Determine the [X, Y] coordinate at the center of the cell enclosing the given text.  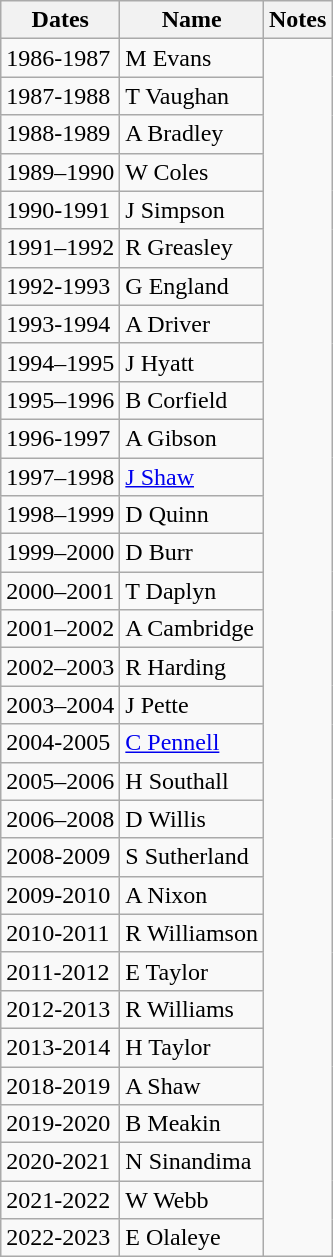
2010-2011 [60, 933]
H Southall [192, 781]
W Webb [192, 1200]
T Daplyn [192, 591]
A Bradley [192, 134]
1986-1987 [60, 58]
S Sutherland [192, 857]
2022-2023 [60, 1238]
2019-2020 [60, 1124]
W Coles [192, 172]
R Williams [192, 1009]
1993-1994 [60, 324]
Name [192, 20]
Dates [60, 20]
A Gibson [192, 438]
1988-1989 [60, 134]
2012-2013 [60, 1009]
2004-2005 [60, 743]
2003–2004 [60, 705]
R Williamson [192, 933]
H Taylor [192, 1047]
2008-2009 [60, 857]
Notes [297, 20]
J Hyatt [192, 362]
E Olaleye [192, 1238]
B Meakin [192, 1124]
2020-2021 [60, 1162]
D Willis [192, 819]
R Harding [192, 667]
D Burr [192, 553]
1994–1995 [60, 362]
1996-1997 [60, 438]
2011-2012 [60, 971]
J Simpson [192, 210]
2009-2010 [60, 895]
A Nixon [192, 895]
1999–2000 [60, 553]
2021-2022 [60, 1200]
2006–2008 [60, 819]
D Quinn [192, 515]
E Taylor [192, 971]
B Corfield [192, 400]
1991–1992 [60, 248]
T Vaughan [192, 96]
1992-1993 [60, 286]
M Evans [192, 58]
2000–2001 [60, 591]
1989–1990 [60, 172]
1990-1991 [60, 210]
2018-2019 [60, 1085]
2013-2014 [60, 1047]
A Driver [192, 324]
2001–2002 [60, 629]
1987-1988 [60, 96]
N Sinandima [192, 1162]
2005–2006 [60, 781]
A Shaw [192, 1085]
A Cambridge [192, 629]
G England [192, 286]
R Greasley [192, 248]
1995–1996 [60, 400]
2002–2003 [60, 667]
C Pennell [192, 743]
1998–1999 [60, 515]
1997–1998 [60, 477]
J Shaw [192, 477]
J Pette [192, 705]
